Capture the cell that displays the provided text and extract its (X, Y) central coordinate. 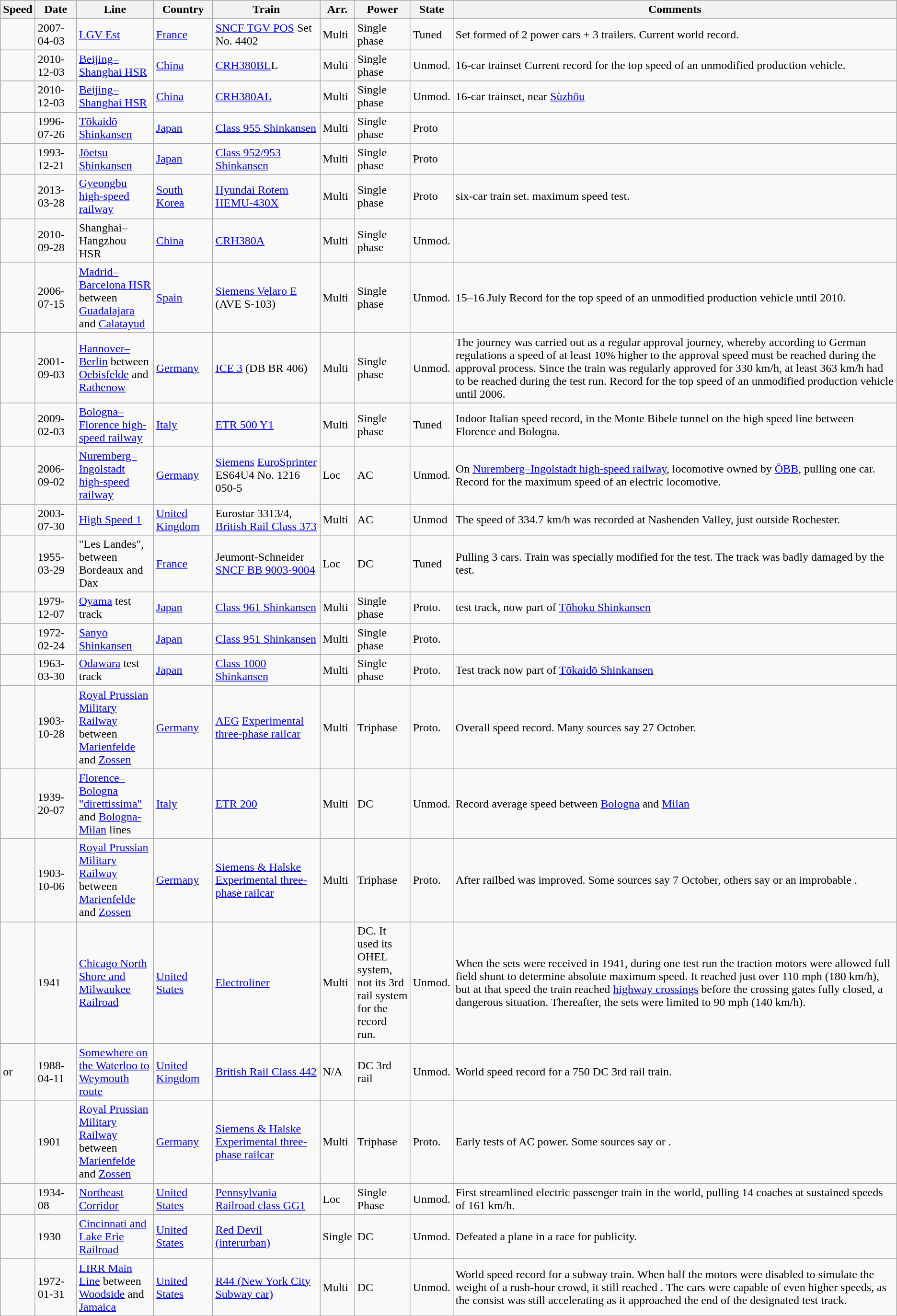
Red Devil (interurban) (266, 1236)
Country (183, 10)
CRH380AL (266, 97)
2003-07-30 (56, 519)
test track, now part of Tōhoku Shinkansen (675, 608)
16-car trainset Current record for the top speed of an unmodified production vehicle. (675, 65)
Power (382, 10)
ETR 200 (266, 804)
1988-04-11 (56, 1072)
Line (115, 10)
Record average speed between Bologna and Milan (675, 804)
2013-03-28 (56, 196)
CRH380A (266, 241)
Arr. (337, 10)
1972-01-31 (56, 1287)
Indoor Italian speed record, in the Monte Bibele tunnel on the high speed line between Florence and Bologna. (675, 425)
"Les Landes", between Bordeaux and Dax (115, 564)
ICE 3 (DB BR 406) (266, 368)
Pulling 3 cars. Train was specially modified for the test. The track was badly damaged by the test. (675, 564)
Cincinnati and Lake Erie Railroad (115, 1236)
2006-07-15 (56, 298)
2009-02-03 (56, 425)
Comments (675, 10)
1979-12-07 (56, 608)
1996-07-26 (56, 127)
Date (56, 10)
Electroliner (266, 982)
2010-09-28 (56, 241)
1903-10-06 (56, 880)
Jeumont-Schneider SNCF BB 9003-9004 (266, 564)
Class 952/953 Shinkansen (266, 159)
Class 951 Shinkansen (266, 639)
2001-09-03 (56, 368)
1934-08 (56, 1199)
Florence–Bologna "direttissima" and Bologna-Milan lines (115, 804)
Overall speed record. Many sources say 27 October. (675, 727)
Spain (183, 298)
Bologna–Florence high-speed railway (115, 425)
Jōetsu Shinkansen (115, 159)
1941 (56, 982)
1963-03-30 (56, 670)
Single (337, 1236)
Hyundai Rotem HEMU-430X (266, 196)
1930 (56, 1236)
Siemens EuroSprinter ES64U4 No. 1216 050-5 (266, 475)
The speed of 334.7 km/h was recorded at Nashenden Valley, just outside Rochester. (675, 519)
N/A (337, 1072)
AEG Experimental three-phase railcar (266, 727)
16-car trainset, near Sùzhōu (675, 97)
Class 955 Shinkansen (266, 127)
Madrid–Barcelona HSR between Guadalajara and Calatayud (115, 298)
DC 3rd rail (382, 1072)
Shanghai–Hangzhou HSR (115, 241)
R44 (New York City Subway car) (266, 1287)
1955-03-29 (56, 564)
British Rail Class 442 (266, 1072)
Northeast Corridor (115, 1199)
1901 (56, 1142)
Sanyō Shinkansen (115, 639)
Speed (18, 10)
Train (266, 10)
Somewhere on the Waterloo to Weymouth route (115, 1072)
Eurostar 3313/4, British Rail Class 373 (266, 519)
Chicago North Shore and Milwaukee Railroad (115, 982)
1903-10-28 (56, 727)
Oyama test track (115, 608)
Tōkaidō Shinkansen (115, 127)
Siemens Velaro E (AVE S-103) (266, 298)
Pennsylvania Railroad class GG1 (266, 1199)
1939-20-07 (56, 804)
Unmod (431, 519)
State (431, 10)
World speed record for a 750 DC 3rd rail train. (675, 1072)
Class 961 Shinkansen (266, 608)
Hannover–Berlin between Oebisfelde and Rathenow (115, 368)
2007-04-03 (56, 35)
After railbed was improved. Some sources say 7 October, others say or an improbable . (675, 880)
15–16 July Record for the top speed of an unmodified production vehicle until 2010. (675, 298)
Test track now part of Tōkaidō Shinkansen (675, 670)
2006-09-02 (56, 475)
1972-02-24 (56, 639)
SNCF TGV POS Set No. 4402 (266, 35)
Defeated a plane in a race for publicity. (675, 1236)
DC. It used its OHEL system, not its 3rd rail system for the record run. (382, 982)
Set formed of 2 power cars + 3 trailers. Current world record. (675, 35)
High Speed 1 (115, 519)
Odawara test track (115, 670)
LIRR Main Line between Woodside and Jamaica (115, 1287)
1993-12-21 (56, 159)
CRH380BLL (266, 65)
LGV Est (115, 35)
Gyeongbu high-speed railway (115, 196)
Class 1000 Shinkansen (266, 670)
First streamlined electric passenger train in the world, pulling 14 coaches at sustained speeds of 161 km/h. (675, 1199)
Single Phase (382, 1199)
Nuremberg–Ingolstadt high-speed railway (115, 475)
Early tests of AC power. Some sources say or . (675, 1142)
On Nuremberg–Ingolstadt high-speed railway, locomotive owned by ÖBB, pulling one car. Record for the maximum speed of an electric locomotive. (675, 475)
ETR 500 Y1 (266, 425)
six-car train set. maximum speed test. (675, 196)
South Korea (183, 196)
or (18, 1072)
